Identify which cell holds the provided text, then report its [x, y] central coordinate. 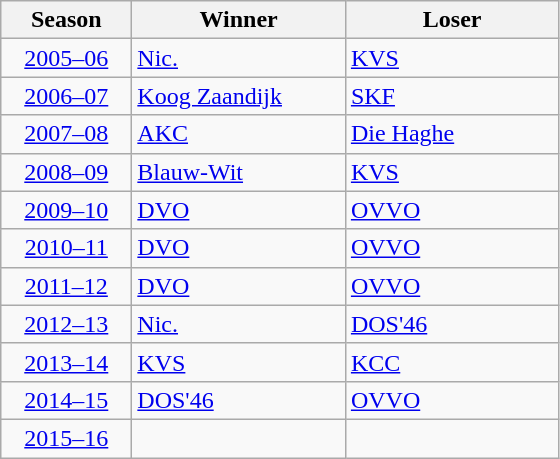
Die Haghe [452, 134]
2008–09 [66, 172]
SKF [452, 96]
Loser [452, 20]
Winner [239, 20]
2007–08 [66, 134]
2005–06 [66, 58]
AKC [239, 134]
2010–11 [66, 248]
Blauw-Wit [239, 172]
2013–14 [66, 362]
2011–12 [66, 286]
Season [66, 20]
Koog Zaandijk [239, 96]
2014–15 [66, 400]
2006–07 [66, 96]
KCC [452, 362]
2009–10 [66, 210]
2012–13 [66, 324]
2015–16 [66, 438]
